Pinpoint the cell where the given text exists, returning its (x, y) midpoint coordinate. 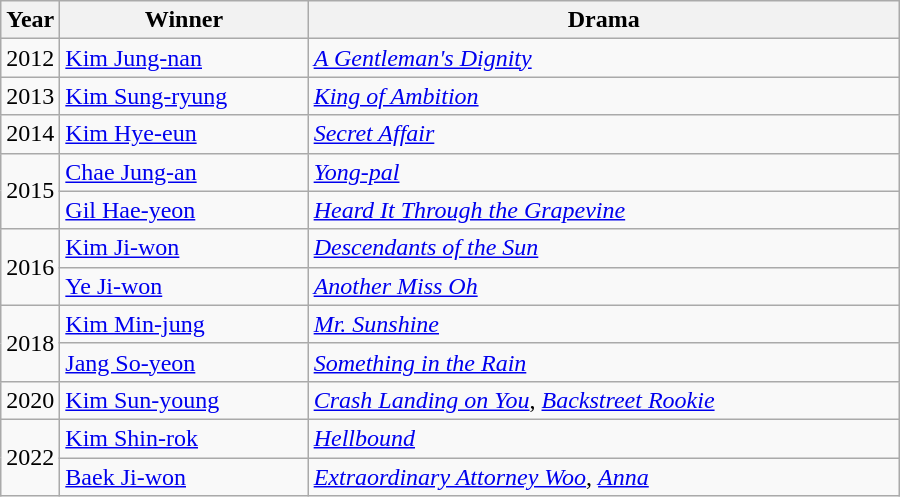
Kim Shin-rok (184, 438)
Ye Ji-won (184, 286)
2012 (30, 58)
Kim Sung-ryung (184, 96)
Mr. Sunshine (604, 324)
Gil Hae-yeon (184, 210)
Year (30, 20)
2013 (30, 96)
Kim Ji-won (184, 248)
Crash Landing on You, Backstreet Rookie (604, 400)
Chae Jung-an (184, 172)
Jang So-yeon (184, 362)
2014 (30, 134)
Heard It Through the Grapevine (604, 210)
Descendants of the Sun (604, 248)
Another Miss Oh (604, 286)
2020 (30, 400)
2018 (30, 343)
Extraordinary Attorney Woo, Anna (604, 477)
Secret Affair (604, 134)
2015 (30, 191)
Baek Ji-won (184, 477)
Kim Hye-eun (184, 134)
Hellbound (604, 438)
2016 (30, 267)
Drama (604, 20)
King of Ambition (604, 96)
Kim Sun-young (184, 400)
Kim Jung-nan (184, 58)
Kim Min-jung (184, 324)
Something in the Rain (604, 362)
A Gentleman's Dignity (604, 58)
Yong-pal (604, 172)
Winner (184, 20)
2022 (30, 457)
